Provide the (x, y) coordinate of the cell's center where the given text is located.  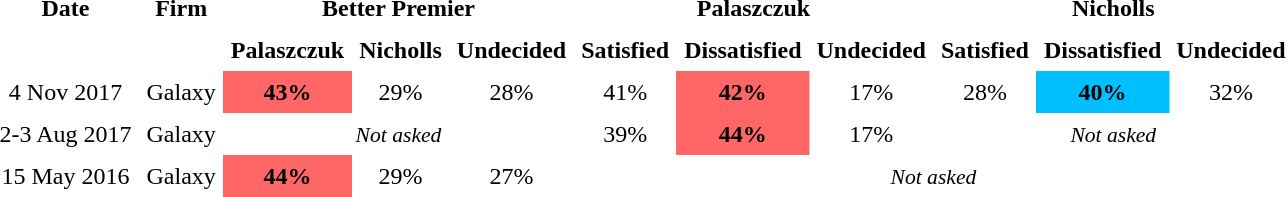
41% (626, 93)
29% (401, 93)
40% (1102, 93)
42% (743, 93)
43% (287, 93)
Nicholls (401, 51)
Not asked (398, 135)
44% (743, 135)
Palaszczuk (287, 51)
39% (626, 135)
